Capture the cell that displays the provided text and extract its [X, Y] central coordinate. 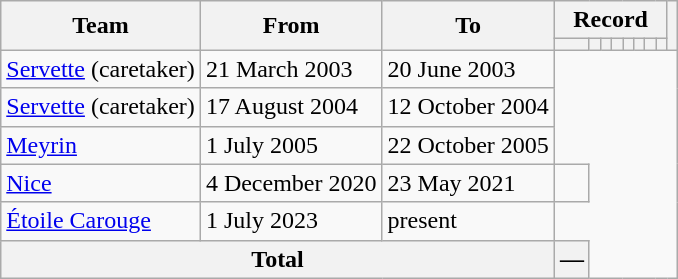
Record [610, 20]
4 December 2020 [291, 183]
20 June 2003 [468, 69]
12 October 2004 [468, 107]
21 March 2003 [291, 69]
1 July 2005 [291, 145]
To [468, 26]
From [291, 26]
23 May 2021 [468, 183]
Nice [101, 183]
1 July 2023 [291, 221]
Team [101, 26]
Total [278, 259]
Meyrin [101, 145]
— [572, 259]
Étoile Carouge [101, 221]
22 October 2005 [468, 145]
present [468, 221]
17 August 2004 [291, 107]
